Capture the cell that displays the provided text and extract its [x, y] central coordinate. 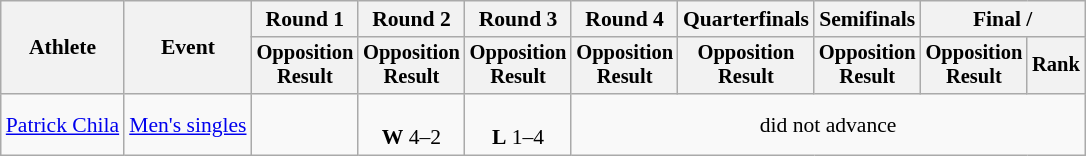
W 4–2 [412, 124]
Round 3 [518, 19]
Round 2 [412, 19]
Men's singles [188, 124]
Round 4 [624, 19]
L 1–4 [518, 124]
Athlete [62, 48]
did not advance [828, 124]
Semifinals [868, 19]
Quarterfinals [746, 19]
Round 1 [306, 19]
Rank [1056, 66]
Patrick Chila [62, 124]
Final / [1003, 19]
Event [188, 48]
